Capture the cell that displays the provided text and extract its [x, y] central coordinate. 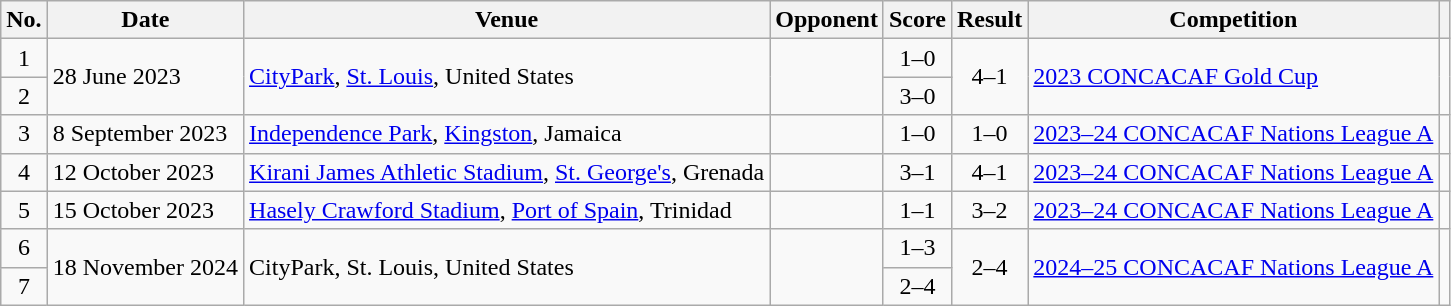
1 [24, 58]
8 September 2023 [145, 134]
Date [145, 20]
2024–25 CONCACAF Nations League A [1234, 267]
Score [917, 20]
Hasely Crawford Stadium, Port of Spain, Trinidad [507, 210]
1–1 [917, 210]
Competition [1234, 20]
No. [24, 20]
5 [24, 210]
28 June 2023 [145, 77]
4 [24, 172]
2023 CONCACAF Gold Cup [1234, 77]
12 October 2023 [145, 172]
2 [24, 96]
15 October 2023 [145, 210]
3–0 [917, 96]
Result [989, 20]
3–2 [989, 210]
Independence Park, Kingston, Jamaica [507, 134]
3 [24, 134]
18 November 2024 [145, 267]
6 [24, 248]
Opponent [827, 20]
7 [24, 286]
Kirani James Athletic Stadium, St. George's, Grenada [507, 172]
Venue [507, 20]
1–3 [917, 248]
3–1 [917, 172]
